For the text-containing cell, return its midpoint in [X, Y] coordinate format. 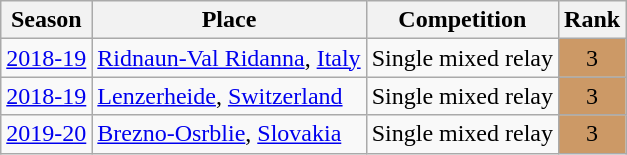
Competition [462, 20]
Rank [592, 20]
Brezno-Osrblie, Slovakia [229, 134]
Lenzerheide, Switzerland [229, 96]
Ridnaun-Val Ridanna, Italy [229, 58]
2019-20 [46, 134]
Place [229, 20]
Season [46, 20]
